Return the [X, Y] coordinate for the center point of the cell that contains the specified text.  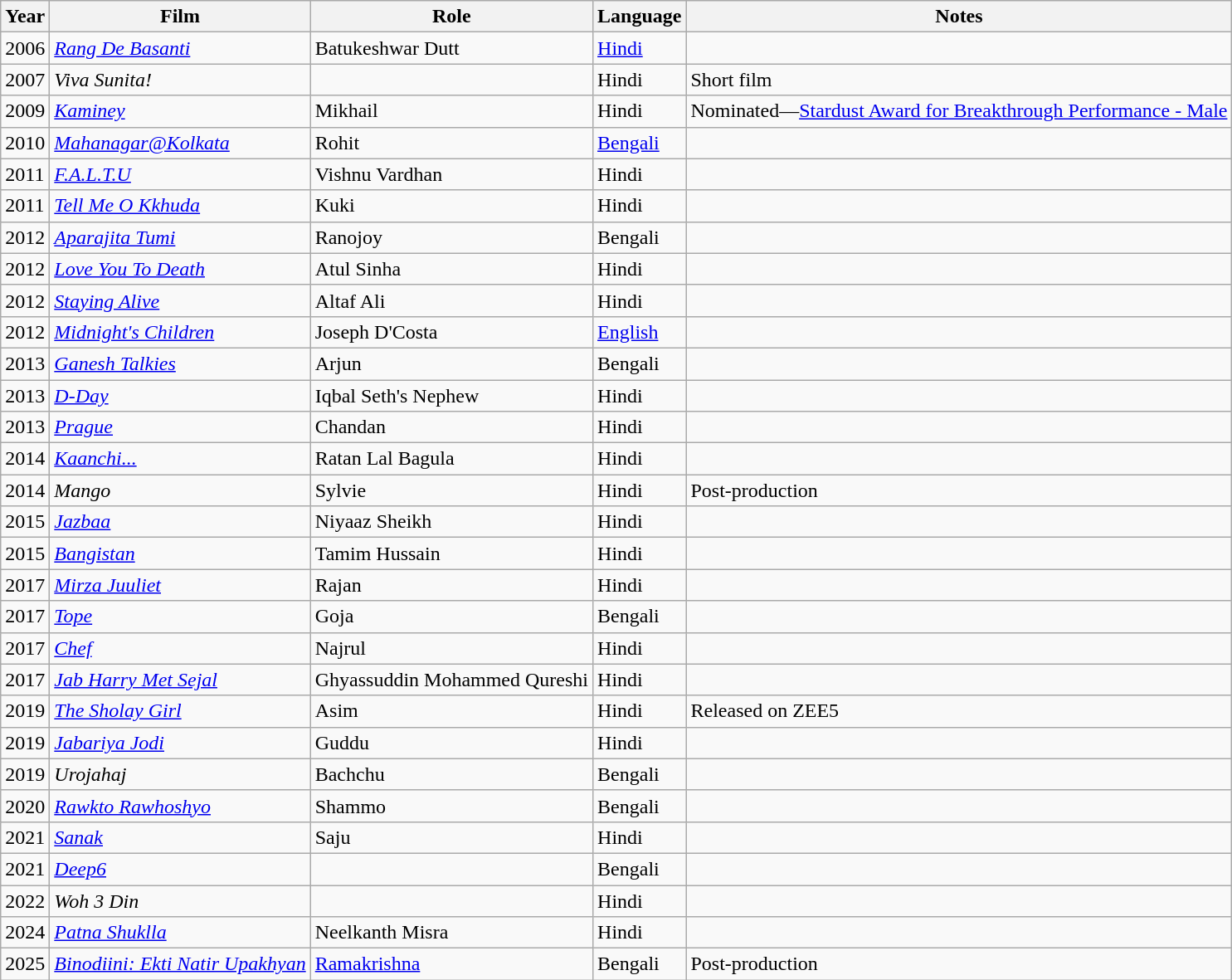
Tell Me O Kkhuda [180, 206]
Urojahaj [180, 774]
D-Day [180, 396]
Altaf Ali [451, 300]
Shammo [451, 806]
Vishnu Vardhan [451, 174]
Ratan Lal Bagula [451, 459]
Woh 3 Din [180, 900]
Film [180, 17]
Year [25, 17]
Asim [451, 711]
English [640, 332]
Staying Alive [180, 300]
Jazbaa [180, 522]
Rawkto Rawhoshyo [180, 806]
Bachchu [451, 774]
Mahanagar@Kolkata [180, 143]
Ranojoy [451, 237]
Batukeshwar Dutt [451, 48]
Goja [451, 617]
Bangistan [180, 553]
Notes [959, 17]
Atul Sinha [451, 269]
Midnight's Children [180, 332]
Neelkanth Misra [451, 933]
Patna Shuklla [180, 933]
Rajan [451, 585]
Prague [180, 427]
2022 [25, 900]
Rohit [451, 143]
Kuki [451, 206]
Iqbal Seth's Nephew [451, 396]
Mikhail [451, 111]
Sanak [180, 837]
Najrul [451, 648]
Jabariya Jodi [180, 743]
Released on ZEE5 [959, 711]
Rang De Basanti [180, 48]
Binodiini: Ekti Natir Upakhyan [180, 964]
2006 [25, 48]
Deep6 [180, 869]
Role [451, 17]
Sylvie [451, 490]
Kaminey [180, 111]
Nominated—Stardust Award for Breakthrough Performance - Male [959, 111]
2024 [25, 933]
Tope [180, 617]
Mango [180, 490]
2025 [25, 964]
Saju [451, 837]
2010 [25, 143]
Viva Sunita! [180, 80]
Arjun [451, 363]
The Sholay Girl [180, 711]
Guddu [451, 743]
Ganesh Talkies [180, 363]
Ramakrishna [451, 964]
2007 [25, 80]
Joseph D'Costa [451, 332]
2009 [25, 111]
Mirza Juuliet [180, 585]
2020 [25, 806]
F.A.L.T.U [180, 174]
Love You To Death [180, 269]
Niyaaz Sheikh [451, 522]
Tamim Hussain [451, 553]
Kaanchi... [180, 459]
Jab Harry Met Sejal [180, 680]
Chef [180, 648]
Chandan [451, 427]
Aparajita Tumi [180, 237]
Short film [959, 80]
Language [640, 17]
Ghyassuddin Mohammed Qureshi [451, 680]
